From the cell containing the given text, extract its center point as (x, y) coordinate. 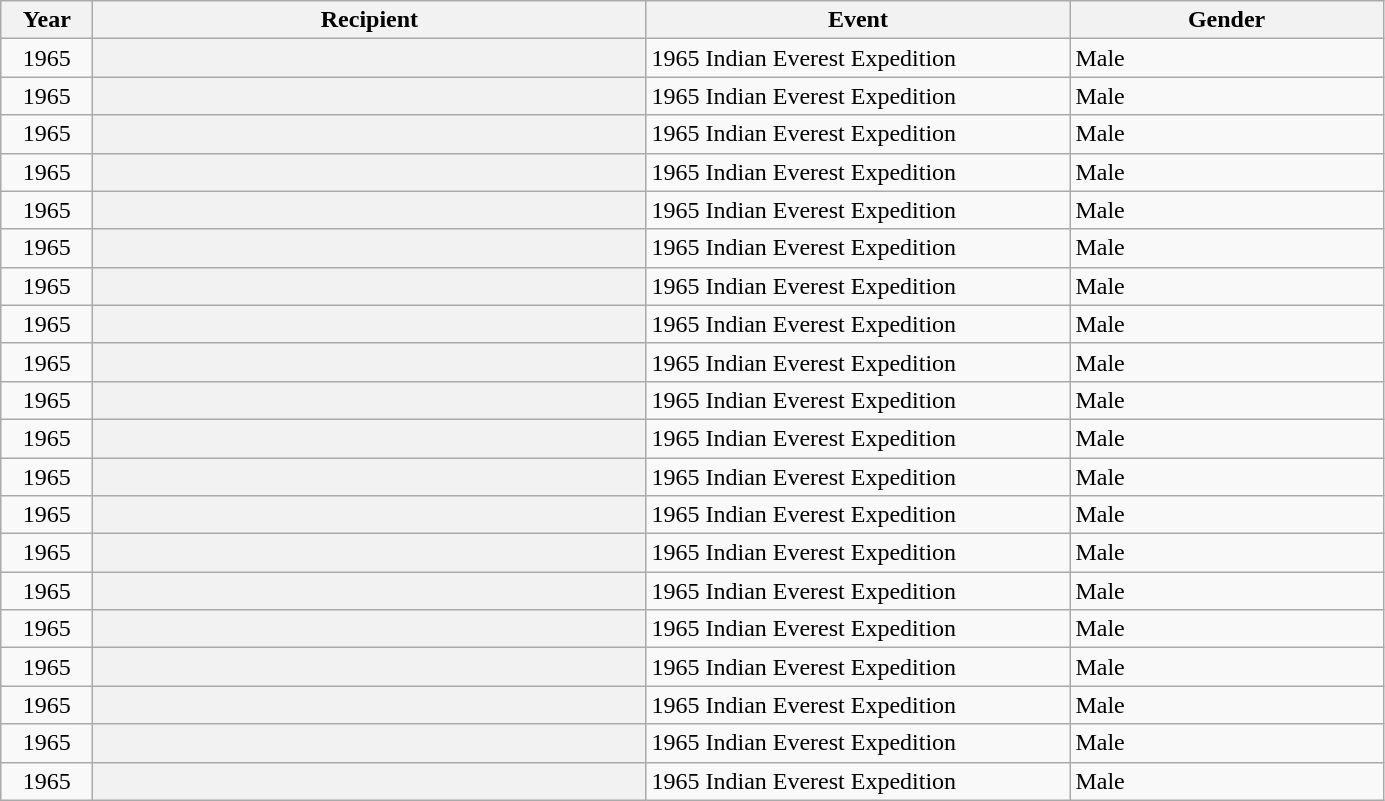
Recipient (370, 20)
Event (858, 20)
Year (47, 20)
Gender (1226, 20)
